Scan for the cell matching the given text and deliver its [x, y] coordinate at center. 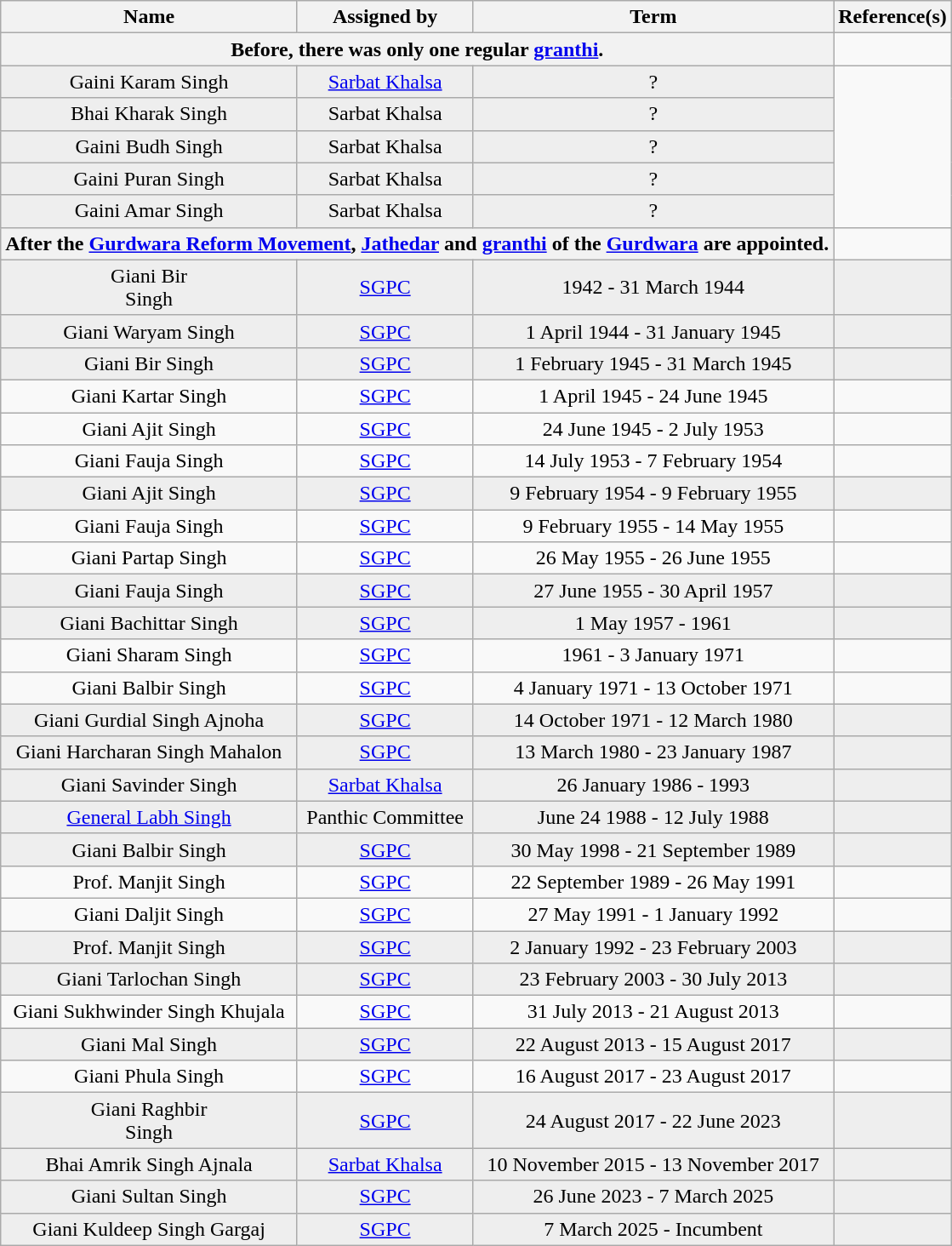
Giani Sukhwinder Singh Khujala [150, 1012]
1 April 1945 - 24 June 1945 [653, 396]
General Labh Singh [150, 817]
Giani Kuldeep Singh Gargaj [150, 1229]
Giani Bir Singh [150, 363]
Giani BirSingh [150, 288]
Giani Phula Singh [150, 1077]
7 March 2025 - Incumbent [653, 1229]
Giani Waryam Singh [150, 331]
27 May 1991 - 1 January 1992 [653, 914]
9 February 1954 - 9 February 1955 [653, 494]
1 April 1944 - 31 January 1945 [653, 331]
26 June 2023 - 7 March 2025 [653, 1197]
Gaini Budh Singh [150, 146]
Name [150, 17]
Giani Sultan Singh [150, 1197]
Gaini Amar Singh [150, 211]
4 January 1971 - 13 October 1971 [653, 688]
Giani Mal Singh [150, 1044]
13 March 1980 - 23 January 1987 [653, 752]
26 January 1986 - 1993 [653, 785]
1 February 1945 - 31 March 1945 [653, 363]
Gaini Puran Singh [150, 179]
2 January 1992 - 23 February 2003 [653, 947]
27 June 1955 - 30 April 1957 [653, 591]
1961 - 3 January 1971 [653, 655]
14 October 1971 - 12 March 1980 [653, 720]
30 May 1998 - 21 September 1989 [653, 849]
26 May 1955 - 26 June 1955 [653, 558]
22 August 2013 - 15 August 2017 [653, 1044]
Giani Tarlochan Singh [150, 980]
Reference(s) [893, 17]
Bhai Kharak Singh [150, 114]
31 July 2013 - 21 August 2013 [653, 1012]
Giani Harcharan Singh Mahalon [150, 752]
Giani Sharam Singh [150, 655]
June 24 1988 - 12 July 1988 [653, 817]
Assigned by [385, 17]
9 February 1955 - 14 May 1955 [653, 526]
23 February 2003 - 30 July 2013 [653, 980]
Term [653, 17]
1 May 1957 - 1961 [653, 623]
22 September 1989 - 26 May 1991 [653, 882]
Bhai Amrik Singh Ajnala [150, 1164]
Panthic Committee [385, 817]
Before, there was only one regular granthi. [417, 49]
Giani Bachittar Singh [150, 623]
16 August 2017 - 23 August 2017 [653, 1077]
Giani Savinder Singh [150, 785]
Giani Daljit Singh [150, 914]
14 July 1953 - 7 February 1954 [653, 461]
1942 - 31 March 1944 [653, 288]
24 August 2017 - 22 June 2023 [653, 1120]
Giani Partap Singh [150, 558]
Giani RaghbirSingh [150, 1120]
Gaini Karam Singh [150, 82]
24 June 1945 - 2 July 1953 [653, 428]
Giani Kartar Singh [150, 396]
Giani Gurdial Singh Ajnoha [150, 720]
After the Gurdwara Reform Movement, Jathedar and granthi of the Gurdwara are appointed. [417, 243]
10 November 2015 - 13 November 2017 [653, 1164]
